Identify which cell holds the provided text, then report its (x, y) central coordinate. 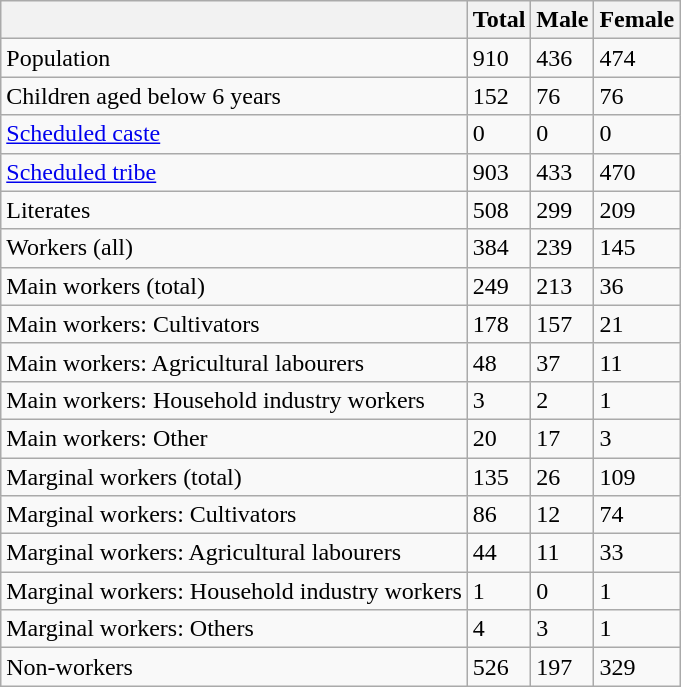
508 (499, 210)
20 (499, 438)
Workers (all) (234, 248)
329 (637, 667)
86 (499, 515)
Literates (234, 210)
Population (234, 58)
239 (562, 248)
Marginal workers (total) (234, 477)
Main workers: Household industry workers (234, 400)
433 (562, 172)
Children aged below 6 years (234, 96)
436 (562, 58)
197 (562, 667)
12 (562, 515)
910 (499, 58)
157 (562, 324)
Non-workers (234, 667)
Marginal workers: Others (234, 629)
Scheduled caste (234, 134)
Main workers: Agricultural labourers (234, 362)
37 (562, 362)
Male (562, 20)
4 (499, 629)
2 (562, 400)
26 (562, 477)
Total (499, 20)
135 (499, 477)
470 (637, 172)
299 (562, 210)
74 (637, 515)
44 (499, 553)
21 (637, 324)
903 (499, 172)
Marginal workers: Cultivators (234, 515)
384 (499, 248)
Marginal workers: Household industry workers (234, 591)
36 (637, 286)
213 (562, 286)
17 (562, 438)
249 (499, 286)
33 (637, 553)
Female (637, 20)
209 (637, 210)
109 (637, 477)
526 (499, 667)
152 (499, 96)
48 (499, 362)
Scheduled tribe (234, 172)
145 (637, 248)
474 (637, 58)
Main workers: Other (234, 438)
Marginal workers: Agricultural labourers (234, 553)
178 (499, 324)
Main workers: Cultivators (234, 324)
Main workers (total) (234, 286)
